Identify which cell holds the provided text, then report its (X, Y) central coordinate. 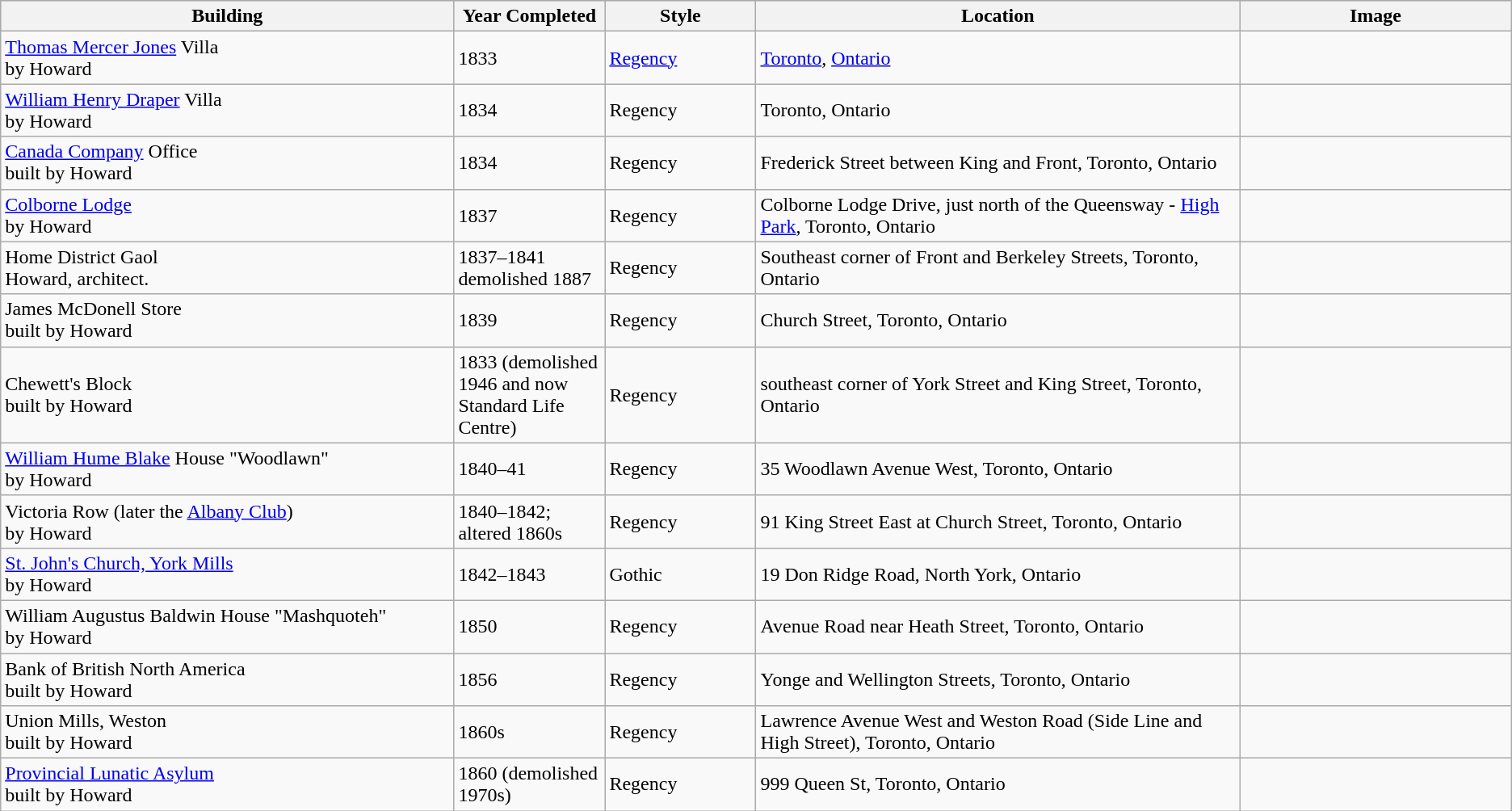
1860 (demolished 1970s) (530, 785)
Bank of British North America built by Howard (228, 679)
1840–1842; altered 1860s (530, 522)
1839 (530, 320)
1842–1843 (530, 574)
1837–1841 demolished 1887 (530, 268)
Colborne Lodge by Howard (228, 215)
Year Completed (530, 16)
Avenue Road near Heath Street, Toronto, Ontario (998, 627)
Home District Gaol Howard, architect. (228, 268)
Yonge and Wellington Streets, Toronto, Ontario (998, 679)
Lawrence Avenue West and Weston Road (Side Line and High Street), Toronto, Ontario (998, 732)
southeast corner of York Street and King Street, Toronto, Ontario (998, 394)
Gothic (680, 574)
William Henry Draper Villa by Howard (228, 110)
Victoria Row (later the Albany Club) by Howard (228, 522)
999 Queen St, Toronto, Ontario (998, 785)
1856 (530, 679)
William Hume Blake House "Woodlawn" by Howard (228, 469)
Thomas Mercer Jones Villa by Howard (228, 58)
19 Don Ridge Road, North York, Ontario (998, 574)
St. John's Church, York Mills by Howard (228, 574)
Chewett's Block built by Howard (228, 394)
1837 (530, 215)
1833 (530, 58)
Canada Company Office built by Howard (228, 163)
1840–41 (530, 469)
Frederick Street between King and Front, Toronto, Ontario (998, 163)
35 Woodlawn Avenue West, Toronto, Ontario (998, 469)
Location (998, 16)
Union Mills, Weston built by Howard (228, 732)
Colborne Lodge Drive, just north of the Queensway - High Park, Toronto, Ontario (998, 215)
Church Street, Toronto, Ontario (998, 320)
1833 (demolished 1946 and now Standard Life Centre) (530, 394)
1860s (530, 732)
Style (680, 16)
1850 (530, 627)
Southeast corner of Front and Berkeley Streets, Toronto, Ontario (998, 268)
Building (228, 16)
James McDonell Store built by Howard (228, 320)
William Augustus Baldwin House "Mashquoteh" by Howard (228, 627)
Image (1375, 16)
91 King Street East at Church Street, Toronto, Ontario (998, 522)
Provincial Lunatic Asylum built by Howard (228, 785)
